Locate the cell with the specified text and output its (x, y) center coordinate. 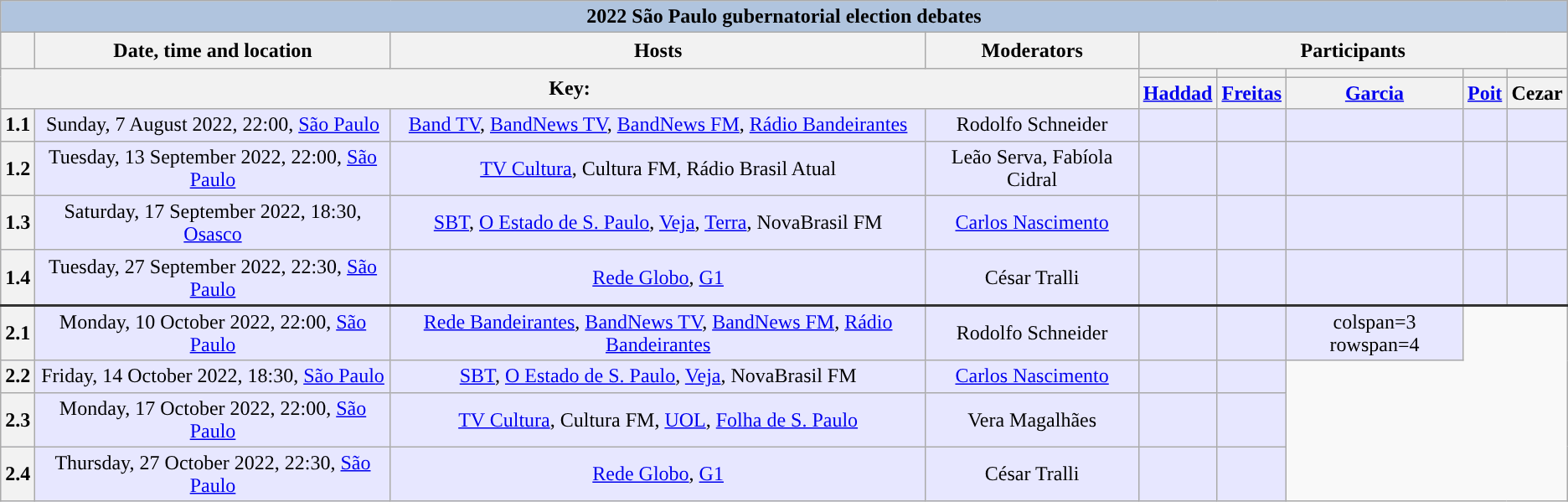
Cezar (1537, 93)
2022 São Paulo gubernatorial election debates (784, 17)
Band TV, BandNews TV, BandNews FM, Rádio Bandeirantes (658, 125)
1.2 (18, 168)
Hosts (658, 50)
Freitas (1251, 93)
Participants (1353, 50)
2.2 (18, 376)
TV Cultura, Cultura FM, Rádio Brasil Atual (658, 168)
1.1 (18, 125)
Monday, 17 October 2022, 22:00, São Paulo (213, 419)
1.3 (18, 223)
2.4 (18, 474)
Tuesday, 13 September 2022, 22:00, São Paulo (213, 168)
Friday, 14 October 2022, 18:30, São Paulo (213, 376)
Thursday, 27 October 2022, 22:30, São Paulo (213, 474)
2.1 (18, 333)
colspan=3 rowspan=4 (1375, 333)
TV Cultura, Cultura FM, UOL, Folha de S. Paulo (658, 419)
SBT, O Estado de S. Paulo, Veja, Terra, NovaBrasil FM (658, 223)
2.3 (18, 419)
Date, time and location (213, 50)
Moderators (1032, 50)
Rede Bandeirantes, BandNews TV, BandNews FM, Rádio Bandeirantes (658, 333)
SBT, O Estado de S. Paulo, Veja, NovaBrasil FM (658, 376)
Saturday, 17 September 2022, 18:30, Osasco (213, 223)
Poit (1484, 93)
1.4 (18, 277)
Leão Serva, Fabíola Cidral (1032, 168)
Monday, 10 October 2022, 22:00, São Paulo (213, 333)
Haddad (1178, 93)
Sunday, 7 August 2022, 22:00, São Paulo (213, 125)
Vera Magalhães (1032, 419)
Garcia (1375, 93)
Tuesday, 27 September 2022, 22:30, São Paulo (213, 277)
Key: (570, 89)
